Extract the (X, Y) coordinate from the center of the cell holding the provided text.  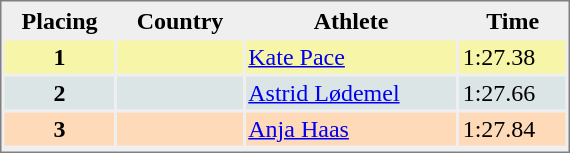
1:27.66 (513, 92)
1 (59, 56)
Placing (59, 20)
1:27.38 (513, 56)
Time (513, 20)
Kate Pace (350, 56)
1:27.84 (513, 128)
Athlete (350, 20)
2 (59, 92)
3 (59, 128)
Country (180, 20)
Astrid Lødemel (350, 92)
Anja Haas (350, 128)
